Return (X, Y) of the center of cell containing provided text 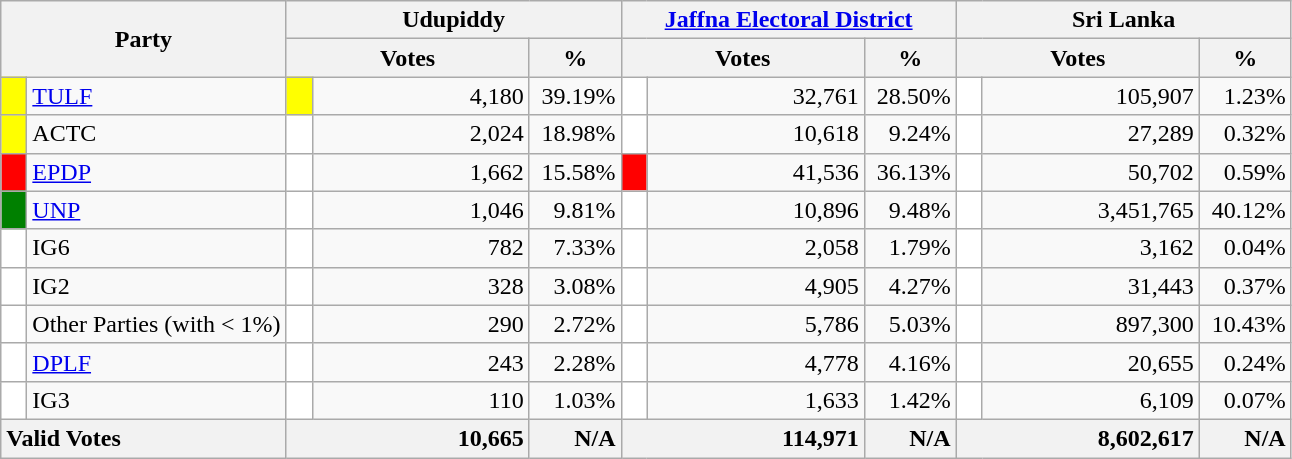
4,778 (756, 362)
6,109 (1090, 400)
1.23% (1245, 96)
2.72% (575, 324)
0.07% (1245, 400)
0.59% (1245, 172)
Party (144, 39)
2.28% (575, 362)
4,180 (420, 96)
1.03% (575, 400)
27,289 (1090, 134)
5.03% (910, 324)
28.50% (910, 96)
50,702 (1090, 172)
10,665 (408, 438)
4.27% (910, 286)
Udupiddy (454, 20)
243 (420, 362)
1,046 (420, 210)
114,971 (742, 438)
328 (420, 286)
Sri Lanka (1124, 20)
10,618 (756, 134)
2,058 (756, 248)
3.08% (575, 286)
10,896 (756, 210)
UNP (156, 210)
782 (420, 248)
IG3 (156, 400)
TULF (156, 96)
0.04% (1245, 248)
ACTC (156, 134)
3,162 (1090, 248)
1,662 (420, 172)
9.48% (910, 210)
20,655 (1090, 362)
36.13% (910, 172)
10.43% (1245, 324)
1,633 (756, 400)
IG6 (156, 248)
8,602,617 (1078, 438)
31,443 (1090, 286)
4.16% (910, 362)
1.42% (910, 400)
1.79% (910, 248)
Jaffna Electoral District (788, 20)
39.19% (575, 96)
0.37% (1245, 286)
40.12% (1245, 210)
2,024 (420, 134)
9.24% (910, 134)
4,905 (756, 286)
105,907 (1090, 96)
32,761 (756, 96)
897,300 (1090, 324)
0.32% (1245, 134)
DPLF (156, 362)
3,451,765 (1090, 210)
Valid Votes (144, 438)
0.24% (1245, 362)
5,786 (756, 324)
15.58% (575, 172)
IG2 (156, 286)
9.81% (575, 210)
EPDP (156, 172)
290 (420, 324)
Other Parties (with < 1%) (156, 324)
7.33% (575, 248)
41,536 (756, 172)
18.98% (575, 134)
110 (420, 400)
